Identify which cell holds the provided text, then report its [x, y] central coordinate. 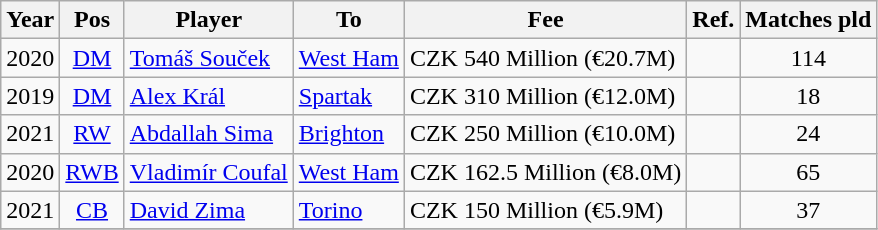
Ref. [714, 20]
24 [808, 134]
CZK 250 Million (€10.0M) [545, 134]
Spartak [348, 96]
CZK 162.5 Million (€8.0M) [545, 172]
CZK 310 Million (€12.0M) [545, 96]
Vladimír Coufal [208, 172]
Alex Král [208, 96]
Torino [348, 210]
David Zima [208, 210]
114 [808, 58]
Abdallah Sima [208, 134]
65 [808, 172]
Fee [545, 20]
Player [208, 20]
Pos [92, 20]
Brighton [348, 134]
37 [808, 210]
18 [808, 96]
CZK 150 Million (€5.9M) [545, 210]
CZK 540 Million (€20.7M) [545, 58]
Matches pld [808, 20]
2019 [30, 96]
RW [92, 134]
RWB [92, 172]
CB [92, 210]
Year [30, 20]
To [348, 20]
Tomáš Souček [208, 58]
